For the text-containing cell, return its midpoint in (x, y) coordinate format. 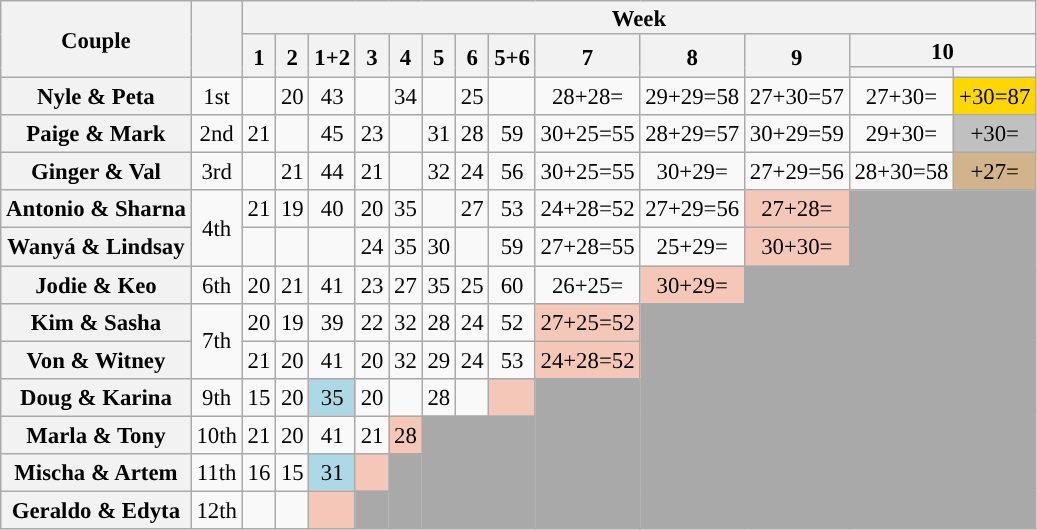
29+29=58 (692, 97)
11th (216, 473)
+30=87 (995, 97)
29 (438, 360)
Doug & Karina (96, 397)
Geraldo & Edyta (96, 510)
56 (512, 172)
30 (438, 247)
45 (332, 134)
1 (258, 56)
2 (292, 56)
7th (216, 340)
Wanyá & Lindsay (96, 247)
3rd (216, 172)
9th (216, 397)
27+30= (902, 97)
9 (796, 56)
Couple (96, 40)
30+29=59 (796, 134)
7 (588, 56)
+27= (995, 172)
Week (638, 18)
60 (512, 285)
27+28=55 (588, 247)
28+29=57 (692, 134)
16 (258, 473)
Jodie & Keo (96, 285)
10 (942, 50)
43 (332, 97)
10th (216, 435)
Von & Witney (96, 360)
26+25= (588, 285)
3 (372, 56)
Paige & Mark (96, 134)
2nd (216, 134)
+30= (995, 134)
30+30= (796, 247)
8 (692, 56)
4 (406, 56)
44 (332, 172)
Antonio & Sharna (96, 209)
4th (216, 228)
5 (438, 56)
6th (216, 285)
22 (372, 322)
12th (216, 510)
Kim & Sasha (96, 322)
25+29= (692, 247)
1st (216, 97)
28+28= (588, 97)
Ginger & Val (96, 172)
27+28= (796, 209)
6 (472, 56)
28+30=58 (902, 172)
27+30=57 (796, 97)
Mischa & Artem (96, 473)
5+6 (512, 56)
27+25=52 (588, 322)
Nyle & Peta (96, 97)
Marla & Tony (96, 435)
1+2 (332, 56)
52 (512, 322)
29+30= (902, 134)
40 (332, 209)
39 (332, 322)
34 (406, 97)
